Identify which cell holds the provided text, then report its (x, y) central coordinate. 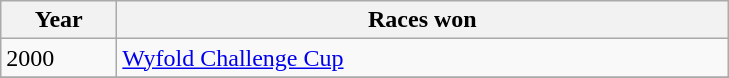
Year (59, 20)
Wyfold Challenge Cup (422, 58)
Races won (422, 20)
2000 (59, 58)
